Pinpoint the cell where the given text exists, returning its [x, y] midpoint coordinate. 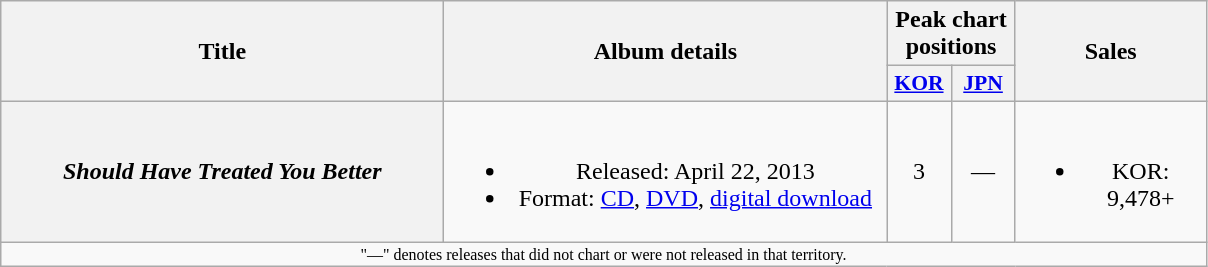
KOR [919, 84]
KOR: 9,478+ [1110, 171]
Album details [666, 52]
"—" denotes releases that did not chart or were not released in that territory. [604, 254]
Released: April 22, 2013Format: CD, DVD, digital download [666, 171]
— [983, 171]
Peak chart positions [951, 34]
3 [919, 171]
JPN [983, 84]
Sales [1110, 52]
Title [222, 52]
Should Have Treated You Better [222, 171]
